For the text-containing cell, return its midpoint in (x, y) coordinate format. 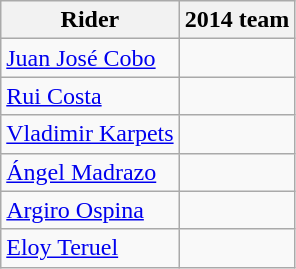
Juan José Cobo (90, 58)
Argiro Ospina (90, 210)
2014 team (237, 20)
Rui Costa (90, 96)
Eloy Teruel (90, 248)
Rider (90, 20)
Vladimir Karpets (90, 134)
Ángel Madrazo (90, 172)
